Output the [X, Y] coordinate of the center of the cell containing the given text.  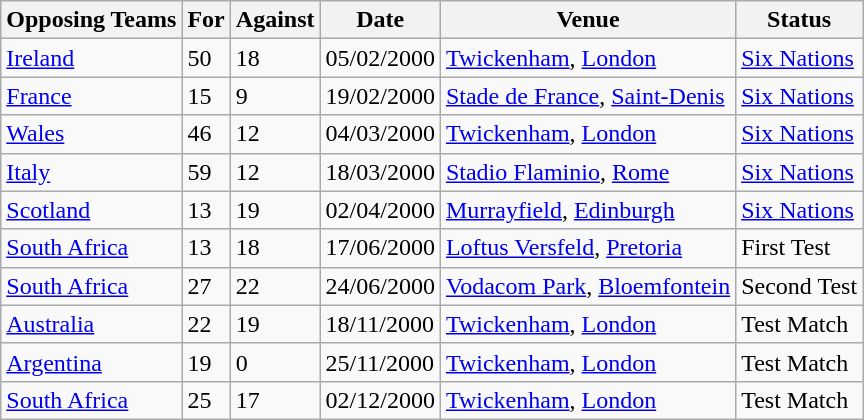
France [92, 96]
19/02/2000 [380, 96]
9 [275, 96]
Argentina [92, 362]
Scotland [92, 210]
17/06/2000 [380, 248]
Stade de France, Saint-Denis [588, 96]
Opposing Teams [92, 20]
Murrayfield, Edinburgh [588, 210]
0 [275, 362]
Wales [92, 134]
Status [800, 20]
Date [380, 20]
Italy [92, 172]
Venue [588, 20]
Vodacom Park, Bloemfontein [588, 286]
First Test [800, 248]
02/04/2000 [380, 210]
04/03/2000 [380, 134]
17 [275, 400]
27 [206, 286]
Against [275, 20]
25/11/2000 [380, 362]
50 [206, 58]
Ireland [92, 58]
For [206, 20]
Australia [92, 324]
Loftus Versfeld, Pretoria [588, 248]
02/12/2000 [380, 400]
59 [206, 172]
18/11/2000 [380, 324]
46 [206, 134]
Second Test [800, 286]
15 [206, 96]
24/06/2000 [380, 286]
05/02/2000 [380, 58]
18/03/2000 [380, 172]
25 [206, 400]
Stadio Flaminio, Rome [588, 172]
